Capture the cell that displays the provided text and extract its (x, y) central coordinate. 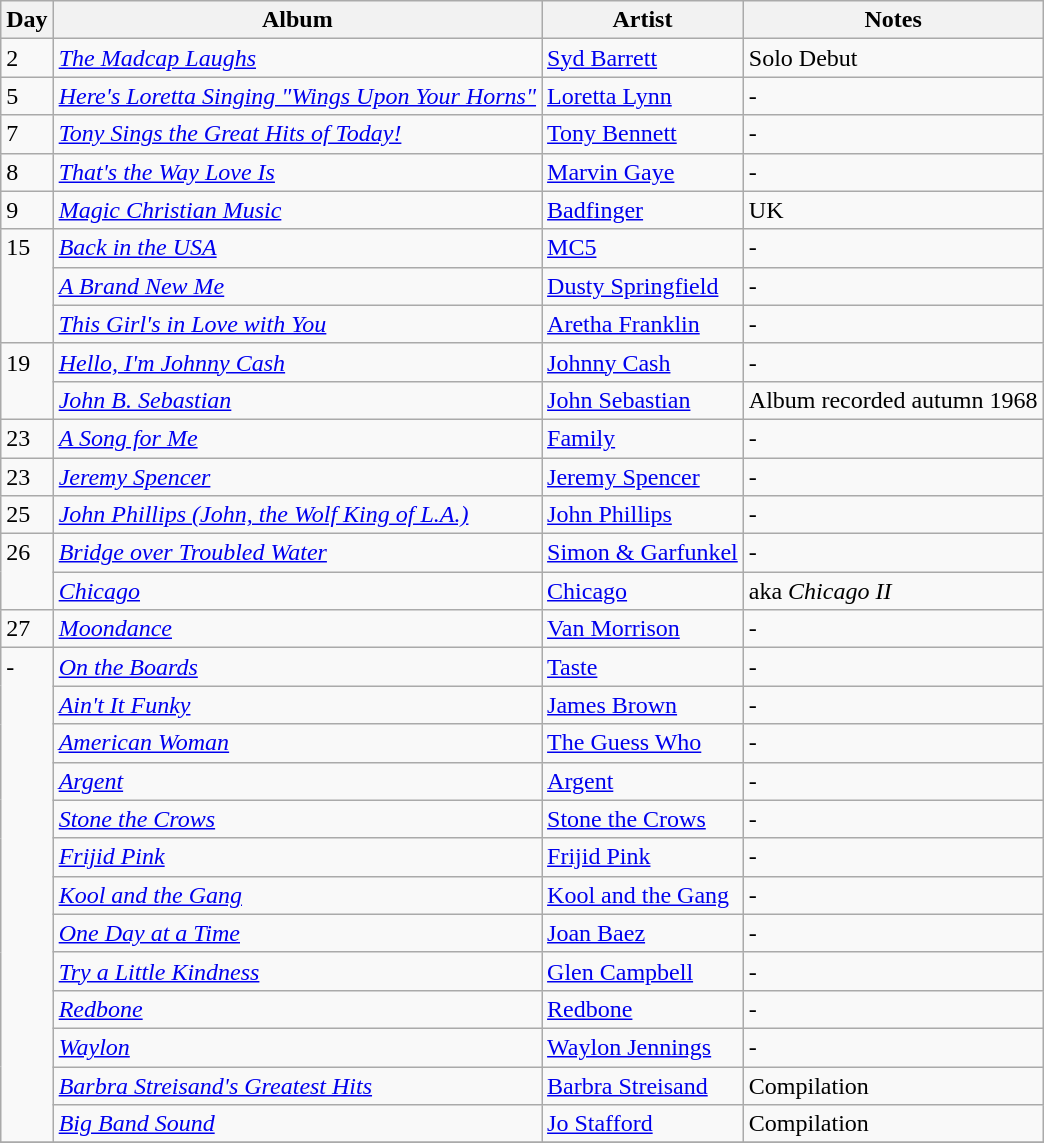
27 (27, 629)
Dusty Springfield (643, 286)
aka Chicago II (893, 591)
Waylon (297, 1047)
The Guess Who (643, 743)
James Brown (643, 705)
Johnny Cash (643, 362)
Magic Christian Music (297, 210)
25 (27, 515)
Ain't It Funky (297, 705)
Loretta Lynn (643, 96)
Album recorded autumn 1968 (893, 400)
Notes (893, 20)
On the Boards (297, 667)
This Girl's in Love with You (297, 324)
Joan Baez (643, 933)
Back in the USA (297, 248)
A Song for Me (297, 438)
Aretha Franklin (643, 324)
John Sebastian (643, 400)
Simon & Garfunkel (643, 553)
Tony Bennett (643, 134)
Taste (643, 667)
American Woman (297, 743)
A Brand New Me (297, 286)
Solo Debut (893, 58)
Family (643, 438)
The Madcap Laughs (297, 58)
One Day at a Time (297, 933)
Waylon Jennings (643, 1047)
8 (27, 172)
19 (27, 381)
MC5 (643, 248)
Bridge over Troubled Water (297, 553)
John Phillips (643, 515)
5 (27, 96)
Tony Sings the Great Hits of Today! (297, 134)
Try a Little Kindness (297, 971)
15 (27, 286)
26 (27, 572)
UK (893, 210)
Here's Loretta Singing "Wings Upon Your Horns" (297, 96)
Big Band Sound (297, 1124)
John B. Sebastian (297, 400)
Van Morrison (643, 629)
Day (27, 20)
Album (297, 20)
That's the Way Love Is (297, 172)
Artist (643, 20)
Jo Stafford (643, 1124)
John Phillips (John, the Wolf King of L.A.) (297, 515)
2 (27, 58)
9 (27, 210)
Hello, I'm Johnny Cash (297, 362)
7 (27, 134)
Syd Barrett (643, 58)
Barbra Streisand (643, 1085)
Badfinger (643, 210)
Glen Campbell (643, 971)
Barbra Streisand's Greatest Hits (297, 1085)
Marvin Gaye (643, 172)
Moondance (297, 629)
